Extract the [x, y] coordinate from the center of the cell holding the provided text.  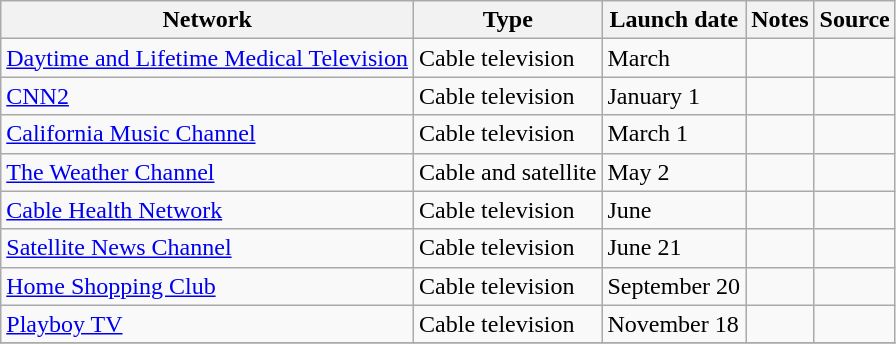
Daytime and Lifetime Medical Television [208, 58]
Type [508, 20]
November 18 [674, 324]
Playboy TV [208, 324]
Cable and satellite [508, 172]
Source [854, 20]
March 1 [674, 134]
January 1 [674, 96]
The Weather Channel [208, 172]
March [674, 58]
June 21 [674, 248]
September 20 [674, 286]
Notes [780, 20]
Network [208, 20]
Cable Health Network [208, 210]
May 2 [674, 172]
Launch date [674, 20]
June [674, 210]
Satellite News Channel [208, 248]
California Music Channel [208, 134]
Home Shopping Club [208, 286]
CNN2 [208, 96]
